Pinpoint the cell where the given text exists, returning its (x, y) midpoint coordinate. 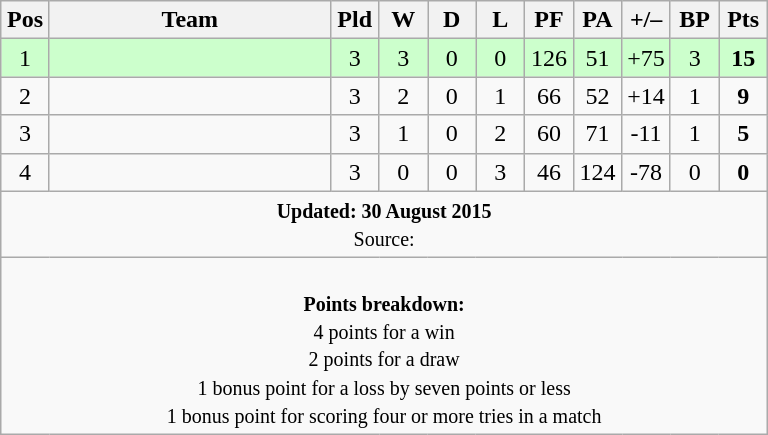
9 (744, 96)
W (404, 20)
51 (598, 58)
+75 (646, 58)
124 (598, 172)
L (500, 20)
126 (550, 58)
46 (550, 172)
66 (550, 96)
+14 (646, 96)
Team (190, 20)
52 (598, 96)
5 (744, 134)
-78 (646, 172)
Updated: 30 August 2015Source: (384, 224)
PA (598, 20)
+/– (646, 20)
D (452, 20)
Pld (354, 20)
BP (694, 20)
4 (26, 172)
15 (744, 58)
Pts (744, 20)
60 (550, 134)
-11 (646, 134)
71 (598, 134)
Pos (26, 20)
PF (550, 20)
